Determine the (x, y) coordinate at the center of the cell enclosing the given text.  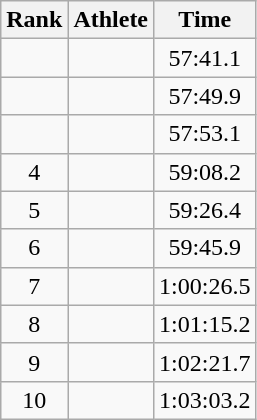
5 (34, 210)
57:53.1 (205, 134)
Rank (34, 20)
1:03:03.2 (205, 400)
Athlete (111, 20)
4 (34, 172)
59:45.9 (205, 248)
59:08.2 (205, 172)
1:00:26.5 (205, 286)
59:26.4 (205, 210)
57:49.9 (205, 96)
10 (34, 400)
8 (34, 324)
1:02:21.7 (205, 362)
Time (205, 20)
9 (34, 362)
57:41.1 (205, 58)
6 (34, 248)
7 (34, 286)
1:01:15.2 (205, 324)
